Search for the cell housing the specified text and yield its [x, y] center coordinate. 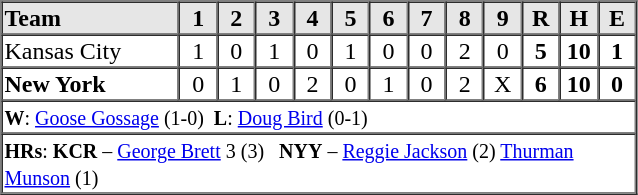
3 [274, 18]
Team [91, 18]
X [503, 84]
4 [312, 18]
R [541, 18]
H [579, 18]
New York [91, 84]
W: Goose Gossage (1-0) L: Doug Bird (0-1) [319, 116]
9 [503, 18]
E [617, 18]
HRs: KCR – George Brett 3 (3) NYY – Reggie Jackson (2) Thurman Munson (1) [319, 164]
Kansas City [91, 50]
7 [427, 18]
8 [465, 18]
